Detect which cell encompasses the target text, then output its [X, Y] center coordinate. 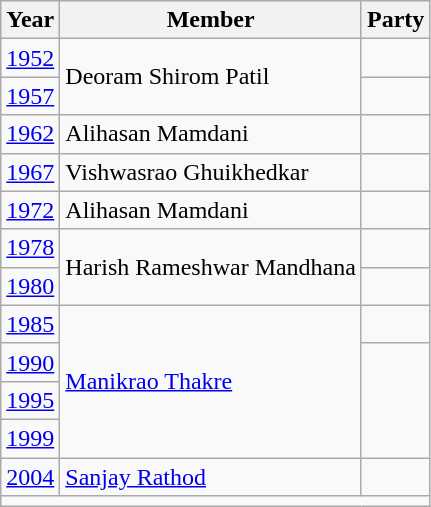
1957 [30, 96]
Deoram Shirom Patil [211, 77]
1962 [30, 134]
Vishwasrao Ghuikhedkar [211, 172]
1999 [30, 438]
1967 [30, 172]
Sanjay Rathod [211, 477]
Year [30, 20]
1995 [30, 400]
1952 [30, 58]
1985 [30, 324]
Party [395, 20]
Manikrao Thakre [211, 381]
Member [211, 20]
1990 [30, 362]
Harish Rameshwar Mandhana [211, 267]
1978 [30, 248]
2004 [30, 477]
1980 [30, 286]
1972 [30, 210]
